Identify which cell holds the provided text, then report its [X, Y] central coordinate. 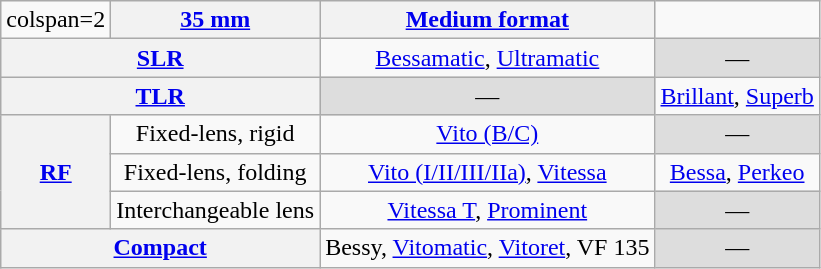
Vito (B/C) [488, 134]
Interchangeable lens [216, 210]
Brillant, Superb [737, 96]
Bessy, Vitomatic, Vitoret, VF 135 [488, 248]
35 mm [216, 20]
Medium format [488, 20]
Bessamatic, Ultramatic [488, 58]
Vitessa T, Prominent [488, 210]
TLR [160, 96]
Bessa, Perkeo [737, 172]
Compact [160, 248]
colspan=2 [56, 20]
Vito (I/II/III/IIa), Vitessa [488, 172]
RF [56, 172]
Fixed-lens, rigid [216, 134]
Fixed-lens, folding [216, 172]
SLR [160, 58]
